Pinpoint the cell where the given text exists, returning its (X, Y) midpoint coordinate. 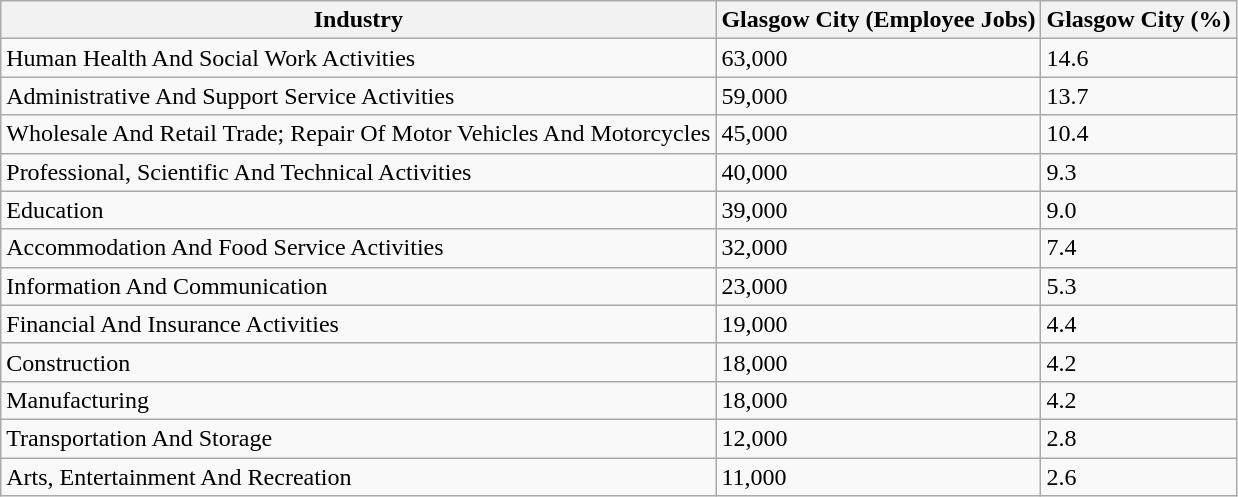
9.0 (1138, 210)
Human Health And Social Work Activities (358, 58)
2.6 (1138, 477)
4.4 (1138, 324)
11,000 (878, 477)
Education (358, 210)
Professional, Scientific And Technical Activities (358, 172)
13.7 (1138, 96)
Financial And Insurance Activities (358, 324)
Industry (358, 20)
Glasgow City (Employee Jobs) (878, 20)
9.3 (1138, 172)
32,000 (878, 248)
10.4 (1138, 134)
Administrative And Support Service Activities (358, 96)
63,000 (878, 58)
Wholesale And Retail Trade; Repair Of Motor Vehicles And Motorcycles (358, 134)
Accommodation And Food Service Activities (358, 248)
59,000 (878, 96)
Construction (358, 362)
7.4 (1138, 248)
23,000 (878, 286)
Manufacturing (358, 400)
45,000 (878, 134)
Glasgow City (%) (1138, 20)
14.6 (1138, 58)
39,000 (878, 210)
19,000 (878, 324)
Transportation And Storage (358, 438)
40,000 (878, 172)
Arts, Entertainment And Recreation (358, 477)
5.3 (1138, 286)
Information And Communication (358, 286)
2.8 (1138, 438)
12,000 (878, 438)
